Detect which cell encompasses the target text, then output its [x, y] center coordinate. 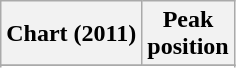
Peakposition [188, 34]
Chart (2011) [72, 34]
